Scan for the cell matching the given text and deliver its [X, Y] coordinate at center. 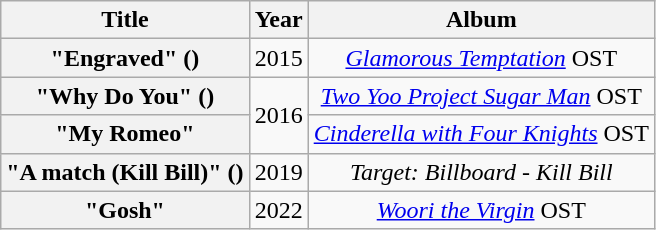
2016 [278, 115]
"Why Do You" () [125, 96]
"My Romeo" [125, 134]
Title [125, 20]
Woori the Virgin OST [481, 210]
2019 [278, 172]
Year [278, 20]
2015 [278, 58]
Two Yoo Project Sugar Man OST [481, 96]
Cinderella with Four Knights OST [481, 134]
Glamorous Temptation OST [481, 58]
"Engraved" () [125, 58]
"Gosh" [125, 210]
2022 [278, 210]
Album [481, 20]
Target: Billboard - Kill Bill [481, 172]
"A match (Kill Bill)" () [125, 172]
